Output the (x, y) coordinate of the center of the cell containing the given text.  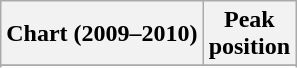
Chart (2009–2010) (102, 34)
Peakposition (249, 34)
